Provide the [X, Y] coordinate of the cell's center where the given text is located.  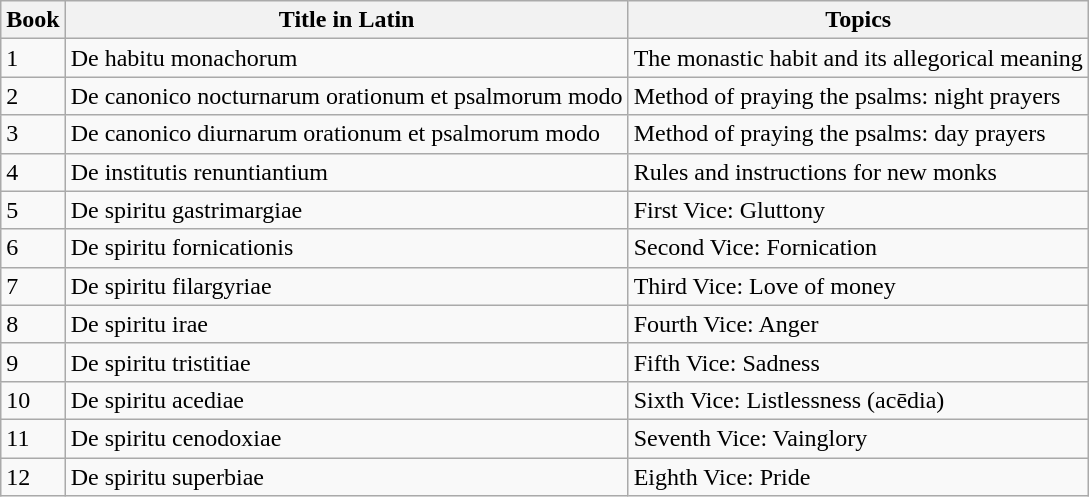
10 [33, 400]
De spiritu irae [346, 324]
Title in Latin [346, 20]
Rules and instructions for new monks [858, 172]
De canonico diurnarum orationum et psalmorum modo [346, 134]
Fifth Vice: Sadness [858, 362]
De spiritu filargyriae [346, 286]
9 [33, 362]
5 [33, 210]
Third Vice: Love of money [858, 286]
2 [33, 96]
De spiritu tristitiae [346, 362]
De institutis renuntiantium [346, 172]
6 [33, 248]
Second Vice: Fornication [858, 248]
De spiritu fornicationis [346, 248]
Book [33, 20]
3 [33, 134]
Method of praying the psalms: night prayers [858, 96]
De spiritu gastrimargiae [346, 210]
First Vice: Gluttony [858, 210]
4 [33, 172]
Eighth Vice: Pride [858, 477]
7 [33, 286]
De spiritu cenodoxiae [346, 438]
De spiritu acediae [346, 400]
1 [33, 58]
Method of praying the psalms: day prayers [858, 134]
De spiritu superbiae [346, 477]
Fourth Vice: Anger [858, 324]
11 [33, 438]
Sixth Vice: Listlessness (acēdia) [858, 400]
8 [33, 324]
De canonico nocturnarum orationum et psalmorum modo [346, 96]
Seventh Vice: Vainglory [858, 438]
Topics [858, 20]
12 [33, 477]
De habitu monachorum [346, 58]
The monastic habit and its allegorical meaning [858, 58]
